Find where the given text appears and provide that cell's center as [x, y] coordinate. 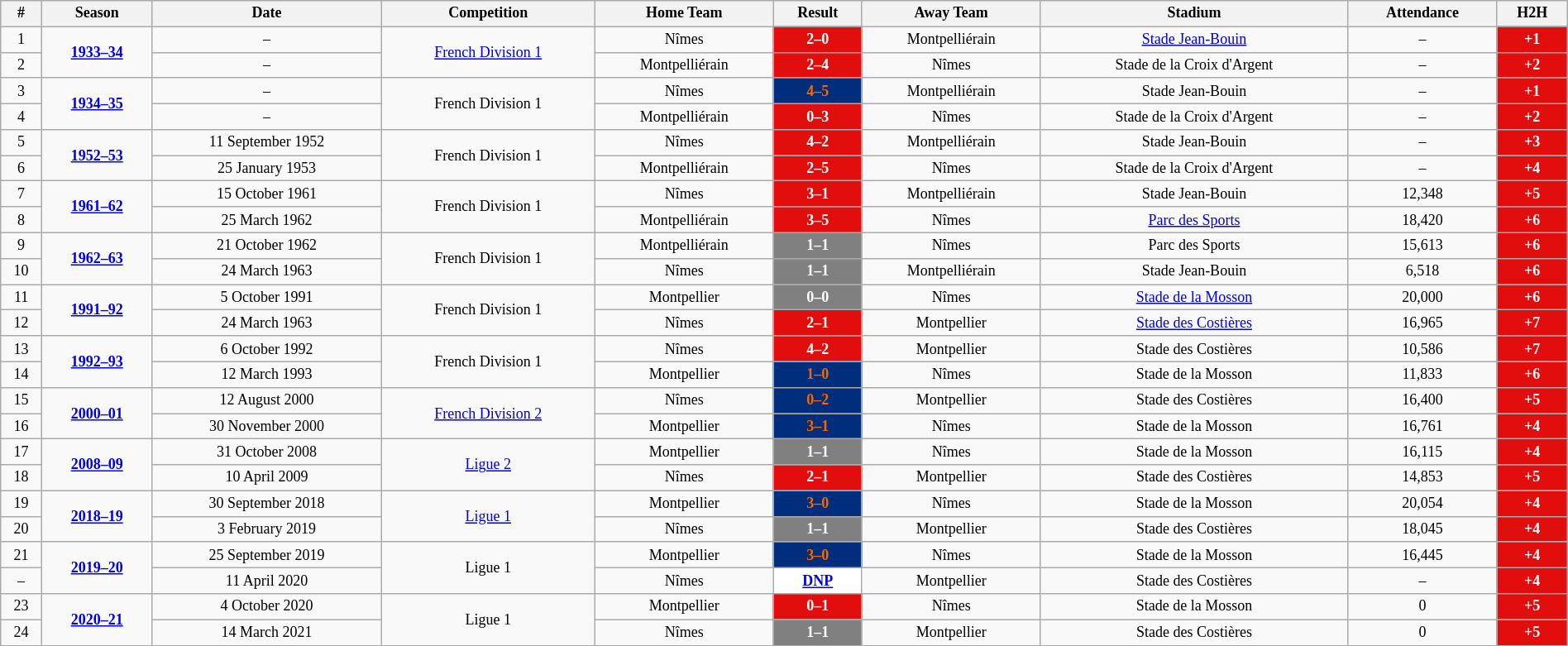
18,420 [1422, 220]
3 [22, 91]
4 October 2020 [266, 607]
15 October 1961 [266, 194]
2–5 [817, 169]
12 March 1993 [266, 374]
16,965 [1422, 323]
4–5 [817, 91]
2–4 [817, 65]
2018–19 [97, 516]
25 September 2019 [266, 554]
12 [22, 323]
DNP [817, 581]
Date [266, 13]
20,000 [1422, 298]
15,613 [1422, 245]
3 February 2019 [266, 529]
14,853 [1422, 478]
14 [22, 374]
11 September 1952 [266, 142]
16,115 [1422, 452]
2000–01 [97, 413]
11,833 [1422, 374]
# [22, 13]
18,045 [1422, 529]
16,400 [1422, 400]
1933–34 [97, 52]
1 [22, 40]
1961–62 [97, 207]
11 [22, 298]
16,761 [1422, 427]
21 [22, 554]
24 [22, 632]
Home Team [684, 13]
Ligue 2 [488, 465]
20,054 [1422, 503]
3–5 [817, 220]
21 October 1962 [266, 245]
16,445 [1422, 554]
2019–20 [97, 567]
+3 [1532, 142]
11 April 2020 [266, 581]
12 August 2000 [266, 400]
2008–09 [97, 465]
23 [22, 607]
20 [22, 529]
8 [22, 220]
Stadium [1194, 13]
17 [22, 452]
1934–35 [97, 103]
18 [22, 478]
30 September 2018 [266, 503]
Competition [488, 13]
5 [22, 142]
16 [22, 427]
2–0 [817, 40]
1992–93 [97, 361]
0–1 [817, 607]
1962–63 [97, 258]
Result [817, 13]
13 [22, 349]
10,586 [1422, 349]
4 [22, 116]
14 March 2021 [266, 632]
0–3 [817, 116]
5 October 1991 [266, 298]
25 March 1962 [266, 220]
Season [97, 13]
2020–21 [97, 620]
2 [22, 65]
Attendance [1422, 13]
10 [22, 271]
1–0 [817, 374]
Away Team [951, 13]
19 [22, 503]
0–0 [817, 298]
25 January 1953 [266, 169]
1952–53 [97, 156]
7 [22, 194]
10 April 2009 [266, 478]
9 [22, 245]
12,348 [1422, 194]
6,518 [1422, 271]
6 [22, 169]
0–2 [817, 400]
French Division 2 [488, 413]
30 November 2000 [266, 427]
31 October 2008 [266, 452]
6 October 1992 [266, 349]
H2H [1532, 13]
15 [22, 400]
1991–92 [97, 310]
